Search for the cell housing the specified text and yield its [x, y] center coordinate. 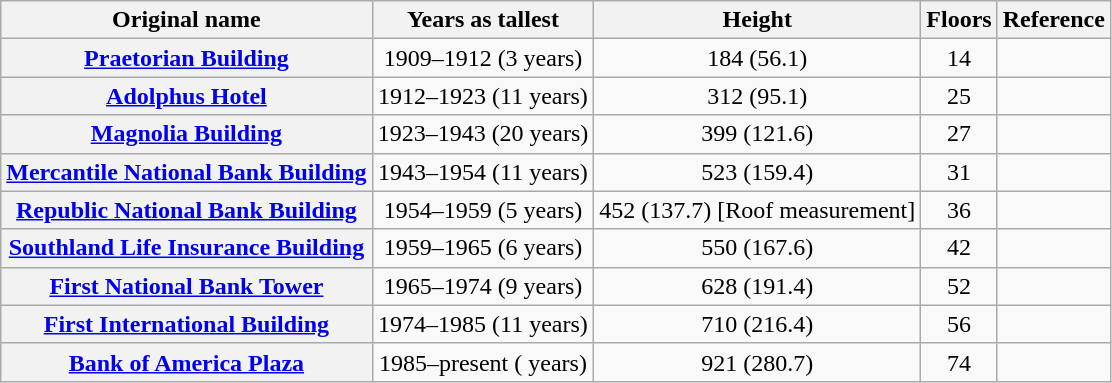
921 (280.7) [758, 362]
31 [959, 172]
Magnolia Building [186, 134]
Original name [186, 20]
399 (121.6) [758, 134]
1943–1954 (11 years) [483, 172]
Republic National Bank Building [186, 210]
Southland Life Insurance Building [186, 248]
710 (216.4) [758, 324]
74 [959, 362]
Adolphus Hotel [186, 96]
1912–1923 (11 years) [483, 96]
Bank of America Plaza [186, 362]
Years as tallest [483, 20]
Floors [959, 20]
1959–1965 (6 years) [483, 248]
42 [959, 248]
628 (191.4) [758, 286]
14 [959, 58]
36 [959, 210]
550 (167.6) [758, 248]
1974–1985 (11 years) [483, 324]
27 [959, 134]
52 [959, 286]
452 (137.7) [Roof measurement] [758, 210]
25 [959, 96]
First International Building [186, 324]
First National Bank Tower [186, 286]
1923–1943 (20 years) [483, 134]
1909–1912 (3 years) [483, 58]
1965–1974 (9 years) [483, 286]
1985–present ( years) [483, 362]
312 (95.1) [758, 96]
1954–1959 (5 years) [483, 210]
Reference [1054, 20]
Mercantile National Bank Building [186, 172]
184 (56.1) [758, 58]
56 [959, 324]
523 (159.4) [758, 172]
Praetorian Building [186, 58]
Height [758, 20]
